Scan for the cell matching the given text and deliver its (x, y) coordinate at center. 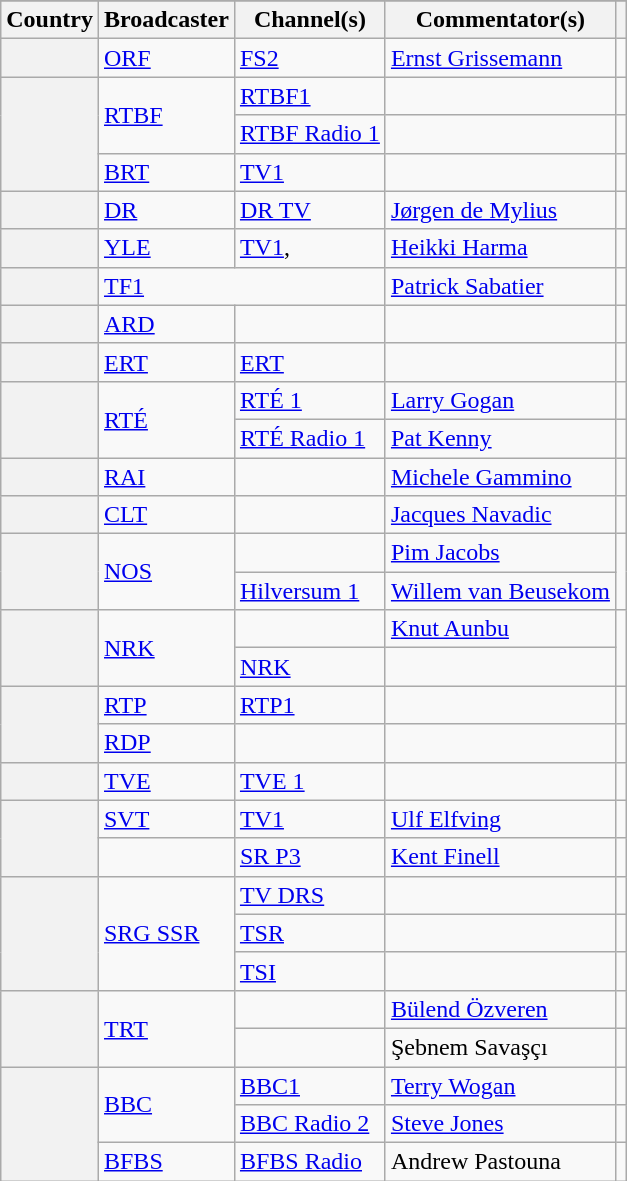
DR (166, 210)
Country (50, 20)
RTBF1 (310, 96)
DR TV (310, 210)
Commentator(s) (500, 20)
TSI (310, 971)
RTÉ 1 (310, 400)
RAI (166, 477)
Jacques Navadic (500, 515)
SVT (166, 819)
Pat Kenny (500, 438)
Kent Finell (500, 857)
Bülend Özveren (500, 1009)
TV1, (310, 248)
Willem van Beusekom (500, 591)
RDP (166, 743)
Terry Wogan (500, 1085)
Knut Aunbu (500, 629)
Şebnem Savaşçı (500, 1047)
TVE 1 (310, 781)
FS2 (310, 58)
BFBS (166, 1162)
Jørgen de Mylius (500, 210)
Patrick Sabatier (500, 286)
RTÉ Radio 1 (310, 438)
Channel(s) (310, 20)
Hilversum 1 (310, 591)
Andrew Pastouna (500, 1162)
SR P3 (310, 857)
Ernst Grissemann (500, 58)
BRT (166, 172)
Heikki Harma (500, 248)
Steve Jones (500, 1124)
ARD (166, 324)
CLT (166, 515)
RTBF (166, 115)
NOS (166, 572)
BBC (166, 1104)
SRG SSR (166, 933)
TV DRS (310, 895)
ORF (166, 58)
BBC1 (310, 1085)
BFBS Radio (310, 1162)
Broadcaster (166, 20)
RTP (166, 705)
TF1 (242, 286)
TRT (166, 1028)
Ulf Elfving (500, 819)
YLE (166, 248)
RTBF Radio 1 (310, 134)
RTÉ (166, 419)
Larry Gogan (500, 400)
TSR (310, 933)
Michele Gammino (500, 477)
TVE (166, 781)
Pim Jacobs (500, 553)
RTP1 (310, 705)
BBC Radio 2 (310, 1124)
